Find where the given text appears and provide that cell's center as (x, y) coordinate. 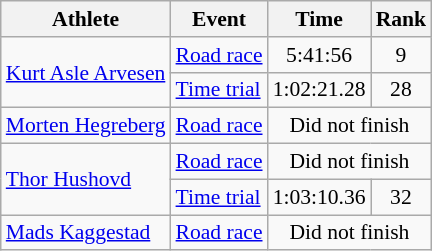
Athlete (86, 19)
28 (402, 90)
Mads Kaggestad (86, 233)
Time (320, 19)
Morten Hegreberg (86, 126)
32 (402, 197)
1:02:21.28 (320, 90)
Kurt Asle Arvesen (86, 72)
9 (402, 55)
Rank (402, 19)
5:41:56 (320, 55)
1:03:10.36 (320, 197)
Event (220, 19)
Thor Hushovd (86, 180)
